For the text-containing cell, return its midpoint in (x, y) coordinate format. 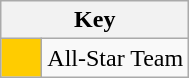
Key (95, 20)
All-Star Team (116, 58)
